Pinpoint the cell where the given text exists, returning its [X, Y] midpoint coordinate. 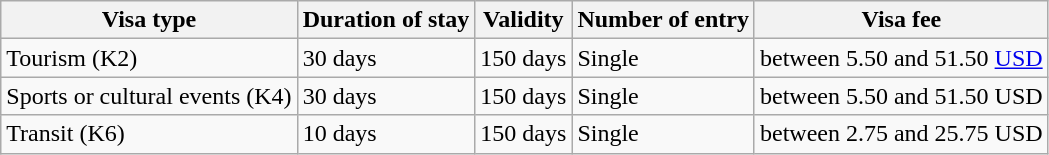
Tourism (K2) [149, 58]
Validity [524, 20]
Visa fee [901, 20]
between 2.75 and 25.75 USD [901, 134]
Number of entry [664, 20]
10 days [386, 134]
Duration of stay [386, 20]
Visa type [149, 20]
Transit (K6) [149, 134]
Sports or cultural events (K4) [149, 96]
